Extract the (x, y) coordinate from the center of the cell holding the provided text.  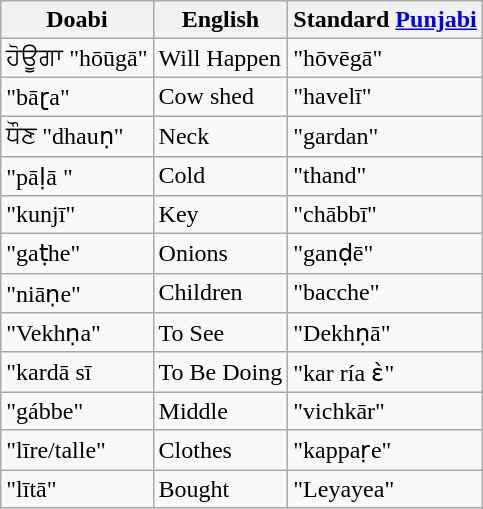
To Be Doing (220, 372)
"vichkār" (385, 411)
To See (220, 333)
Onions (220, 254)
"thand" (385, 176)
"pāḷā " (77, 176)
"havelī" (385, 97)
"gaṭhe" (77, 254)
Key (220, 215)
"Leyayea" (385, 489)
Doabi (77, 20)
ਹੋਊਗਾ "hōūgā" (77, 58)
"bacche" (385, 293)
Children (220, 293)
"kardā sī (77, 372)
Clothes (220, 450)
Will Happen (220, 58)
"gardan" (385, 136)
"niāṇe" (77, 293)
Bought (220, 489)
"ganḍē" (385, 254)
"līre/talle" (77, 450)
"kar ría ɛ̀" (385, 372)
"hōvēgā" (385, 58)
Cold (220, 176)
English (220, 20)
ਧੌਣ "dhauṇ" (77, 136)
Middle (220, 411)
Cow shed (220, 97)
"Dekhṇā" (385, 333)
"kappaṛe" (385, 450)
Standard Punjabi (385, 20)
"Vekhṇa" (77, 333)
"kunjī" (77, 215)
"lītā" (77, 489)
Neck (220, 136)
"chābbī" (385, 215)
"bāɽa" (77, 97)
"gábbe" (77, 411)
